Identify which cell holds the provided text, then report its (X, Y) central coordinate. 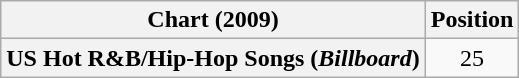
Position (472, 20)
25 (472, 58)
US Hot R&B/Hip-Hop Songs (Billboard) (213, 58)
Chart (2009) (213, 20)
